Return the [X, Y] coordinate for the center point of the cell that contains the specified text.  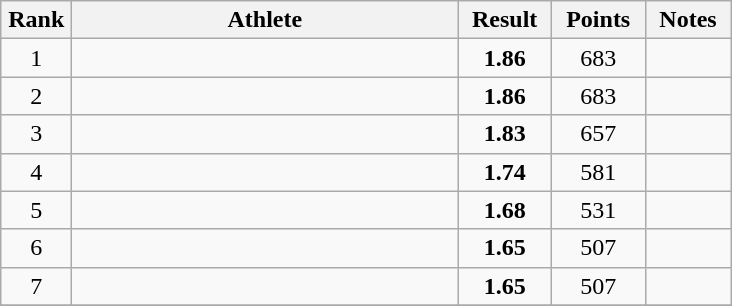
Result [505, 20]
Athlete [265, 20]
1 [36, 58]
2 [36, 96]
Points [598, 20]
531 [598, 210]
7 [36, 286]
1.68 [505, 210]
6 [36, 248]
Notes [688, 20]
3 [36, 134]
581 [598, 172]
5 [36, 210]
657 [598, 134]
Rank [36, 20]
1.74 [505, 172]
1.83 [505, 134]
4 [36, 172]
